Return [x, y] of the center of cell containing provided text 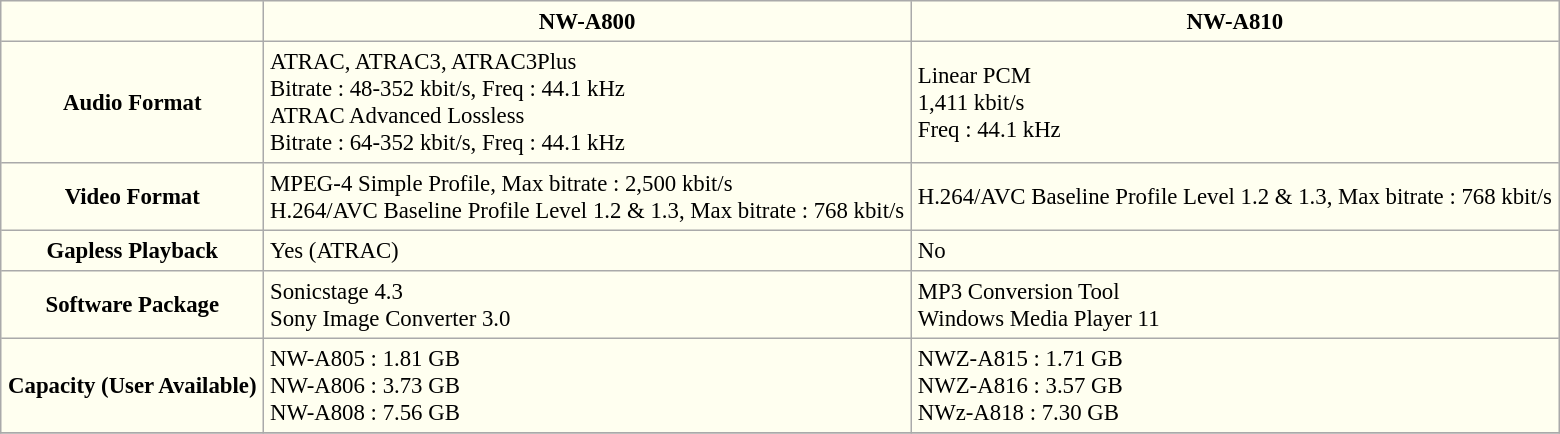
NW-A805 : 1.81 GBNW-A806 : 3.73 GBNW-A808 : 7.56 GB [587, 385]
Gapless Playback [132, 250]
Yes (ATRAC) [587, 250]
Software Package [132, 305]
NW-A810 [1235, 21]
No [1235, 250]
H.264/AVC Baseline Profile Level 1.2 & 1.3, Max bitrate : 768 kbit/s [1235, 197]
MP3 Conversion ToolWindows Media Player 11 [1235, 305]
Video Format [132, 197]
Capacity (User Available) [132, 385]
Linear PCM 1,411 kbit/sFreq : 44.1 kHz [1235, 102]
NW-A800 [587, 21]
NWZ-A815 : 1.71 GBNWZ-A816 : 3.57 GBNWz-A818 : 7.30 GB [1235, 385]
ATRAC, ATRAC3, ATRAC3PlusBitrate : 48-352 kbit/s, Freq : 44.1 kHzATRAC Advanced LosslessBitrate : 64-352 kbit/s, Freq : 44.1 kHz [587, 102]
MPEG-4 Simple Profile, Max bitrate : 2,500 kbit/sH.264/AVC Baseline Profile Level 1.2 & 1.3, Max bitrate : 768 kbit/s [587, 197]
Audio Format [132, 102]
Sonicstage 4.3Sony Image Converter 3.0 [587, 305]
